Return [x, y] of the center of cell containing provided text 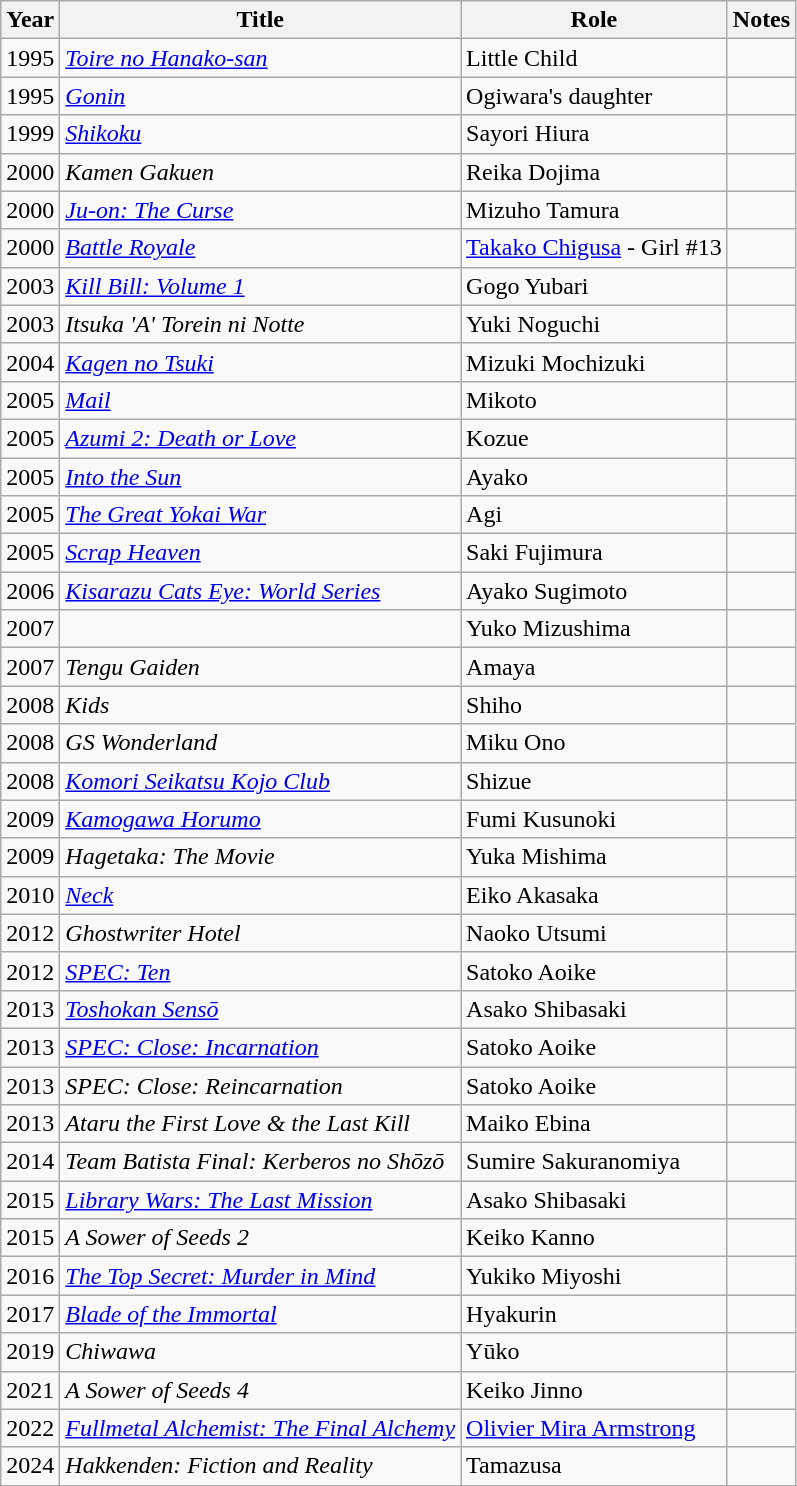
Miku Ono [594, 743]
The Top Secret: Murder in Mind [260, 1276]
Amaya [594, 667]
Neck [260, 895]
Notes [761, 20]
Tengu Gaiden [260, 667]
2006 [30, 591]
Toire no Hanako-san [260, 58]
Ataru the First Love & the Last Kill [260, 1124]
Year [30, 20]
Hakkenden: Fiction and Reality [260, 1466]
Kozue [594, 438]
Blade of the Immortal [260, 1314]
Hagetaka: The Movie [260, 857]
Ghostwriter Hotel [260, 933]
Eiko Akasaka [594, 895]
Team Batista Final: Kerberos no Shōzō [260, 1162]
Fullmetal Alchemist: The Final Alchemy [260, 1428]
Kids [260, 705]
Ayako Sugimoto [594, 591]
Kagen no Tsuki [260, 362]
SPEC: Ten [260, 971]
2021 [30, 1390]
Toshokan Sensō [260, 1009]
SPEC: Close: Reincarnation [260, 1085]
Komori Seikatsu Kojo Club [260, 781]
Sumire Sakuranomiya [594, 1162]
1999 [30, 134]
Keiko Jinno [594, 1390]
GS Wonderland [260, 743]
Ayako [594, 477]
Yukiko Miyoshi [594, 1276]
Ogiwara's daughter [594, 96]
Yuko Mizushima [594, 629]
Library Wars: The Last Mission [260, 1200]
Mizuho Tamura [594, 210]
Fumi Kusunoki [594, 819]
2014 [30, 1162]
2024 [30, 1466]
Yuka Mishima [594, 857]
Mizuki Mochizuki [594, 362]
A Sower of Seeds 2 [260, 1238]
Hyakurin [594, 1314]
Shikoku [260, 134]
Shiho [594, 705]
Ju-on: The Curse [260, 210]
Sayori Hiura [594, 134]
Into the Sun [260, 477]
Takako Chigusa - Girl #13 [594, 248]
Reika Dojima [594, 172]
Gonin [260, 96]
Yūko [594, 1352]
Olivier Mira Armstrong [594, 1428]
2004 [30, 362]
Kisarazu Cats Eye: World Series [260, 591]
Saki Fujimura [594, 553]
Keiko Kanno [594, 1238]
Battle Royale [260, 248]
Gogo Yubari [594, 286]
Kamen Gakuen [260, 172]
Role [594, 20]
Maiko Ebina [594, 1124]
Kamogawa Horumo [260, 819]
Scrap Heaven [260, 553]
Shizue [594, 781]
Tamazusa [594, 1466]
A Sower of Seeds 4 [260, 1390]
Mikoto [594, 400]
Itsuka 'A' Torein ni Notte [260, 324]
Little Child [594, 58]
Title [260, 20]
2019 [30, 1352]
SPEC: Close: Incarnation [260, 1047]
The Great Yokai War [260, 515]
Chiwawa [260, 1352]
Mail [260, 400]
2022 [30, 1428]
2010 [30, 895]
2017 [30, 1314]
2016 [30, 1276]
Naoko Utsumi [594, 933]
Kill Bill: Volume 1 [260, 286]
Azumi 2: Death or Love [260, 438]
Yuki Noguchi [594, 324]
Agi [594, 515]
